Locate the cell with the specified text and output its (X, Y) center coordinate. 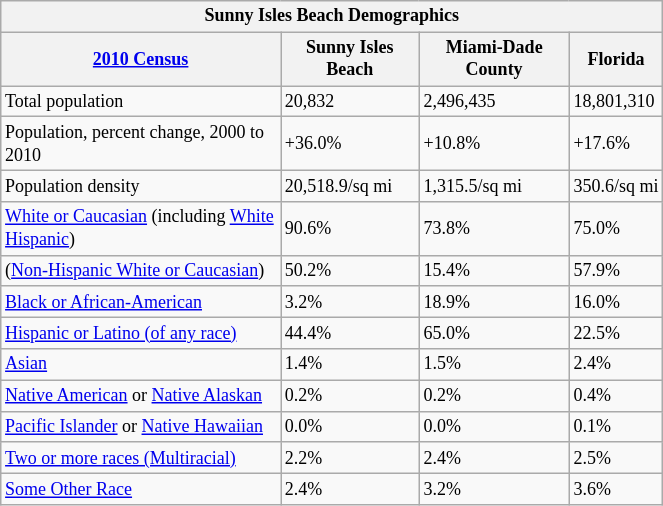
Native American or Native Alaskan (141, 396)
18,801,310 (616, 102)
Sunny Isles Beach Demographics (332, 16)
Black or African-American (141, 302)
44.4% (350, 334)
Asian (141, 364)
Miami-Dade County (494, 59)
1,315.5/sq mi (494, 186)
Population, percent change, 2000 to 2010 (141, 144)
+17.6% (616, 144)
Two or more races (Multiracial) (141, 458)
50.2% (350, 270)
2,496,435 (494, 102)
350.6/sq mi (616, 186)
2010 Census (141, 59)
(Non-Hispanic White or Caucasian) (141, 270)
65.0% (494, 334)
57.9% (616, 270)
Some Other Race (141, 488)
Hispanic or Latino (of any race) (141, 334)
90.6% (350, 229)
1.4% (350, 364)
Population density (141, 186)
2.2% (350, 458)
18.9% (494, 302)
White or Caucasian (including White Hispanic) (141, 229)
Florida (616, 59)
73.8% (494, 229)
16.0% (616, 302)
3.6% (616, 488)
Sunny Isles Beach (350, 59)
75.0% (616, 229)
20,832 (350, 102)
Pacific Islander or Native Hawaiian (141, 426)
+36.0% (350, 144)
Total population (141, 102)
20,518.9/sq mi (350, 186)
0.4% (616, 396)
0.1% (616, 426)
15.4% (494, 270)
+10.8% (494, 144)
1.5% (494, 364)
2.5% (616, 458)
22.5% (616, 334)
